Extract the [x, y] coordinate from the center of the cell holding the provided text.  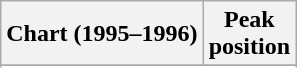
Chart (1995–1996) [102, 34]
Peak position [249, 34]
